Pinpoint the cell where the given text exists, returning its [X, Y] midpoint coordinate. 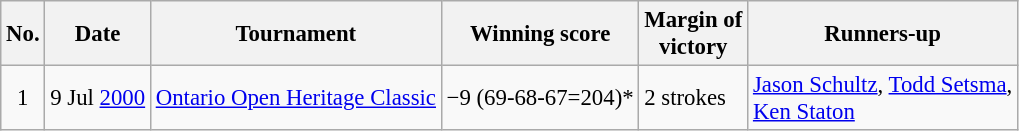
Date [98, 34]
Margin ofvictory [694, 34]
−9 (69-68-67=204)* [540, 98]
1 [23, 98]
Runners-up [883, 34]
Tournament [296, 34]
Ontario Open Heritage Classic [296, 98]
No. [23, 34]
9 Jul 2000 [98, 98]
Jason Schultz, Todd Setsma, Ken Staton [883, 98]
2 strokes [694, 98]
Winning score [540, 34]
